Return the (x, y) coordinate for the center point of the cell that contains the specified text.  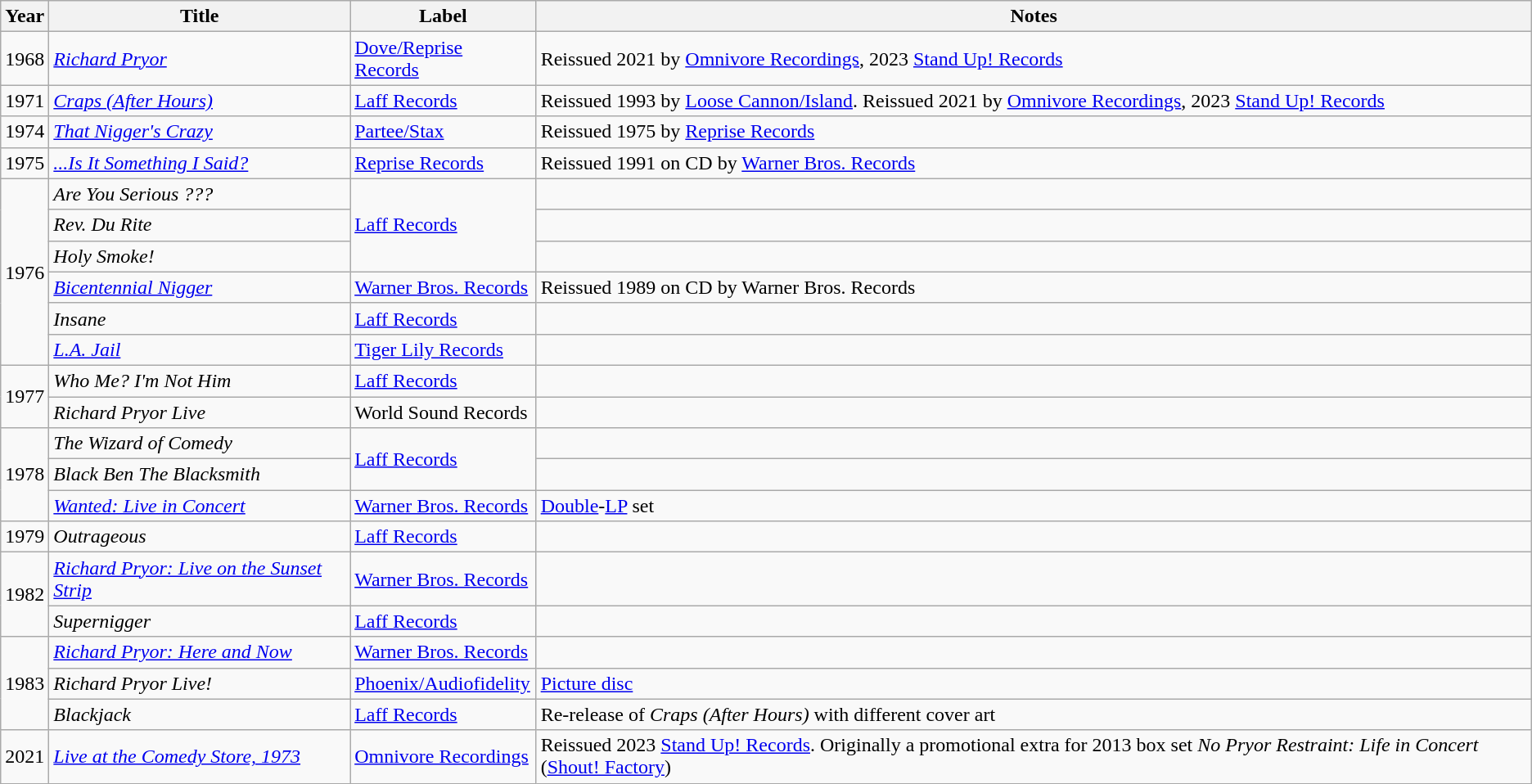
The Wizard of Comedy (200, 444)
Outrageous (200, 537)
Label (444, 16)
Reissued 1991 on CD by Warner Bros. Records (1034, 163)
Reissued 1989 on CD by Warner Bros. Records (1034, 287)
Richard Pryor Live! (200, 683)
Are You Serious ??? (200, 194)
Bicentennial Nigger (200, 287)
Insane (200, 318)
1983 (25, 683)
Who Me? I'm Not Him (200, 381)
1971 (25, 101)
1978 (25, 475)
Black Ben The Blacksmith (200, 475)
Craps (After Hours) (200, 101)
World Sound Records (444, 412)
Reissued 1993 by Loose Cannon/Island. Reissued 2021 by Omnivore Recordings, 2023 Stand Up! Records (1034, 101)
Supernigger (200, 621)
Notes (1034, 16)
Reissued 2021 by Omnivore Recordings, 2023 Stand Up! Records (1034, 59)
Live at the Comedy Store, 1973 (200, 756)
1982 (25, 594)
Richard Pryor Live (200, 412)
Richard Pryor: Live on the Sunset Strip (200, 579)
1974 (25, 132)
1968 (25, 59)
Tiger Lily Records (444, 349)
Wanted: Live in Concert (200, 506)
Double-LP set (1034, 506)
Picture disc (1034, 683)
Reissued 1975 by Reprise Records (1034, 132)
Holy Smoke! (200, 256)
...Is It Something I Said? (200, 163)
Partee/Stax (444, 132)
Richard Pryor (200, 59)
Year (25, 16)
1977 (25, 396)
L.A. Jail (200, 349)
That Nigger's Crazy (200, 132)
Reprise Records (444, 163)
Dove/Reprise Records (444, 59)
Omnivore Recordings (444, 756)
Rev. Du Rite (200, 225)
Richard Pryor: Here and Now (200, 652)
2021 (25, 756)
Reissued 2023 Stand Up! Records. Originally a promotional extra for 2013 box set No Pryor Restraint: Life in Concert (Shout! Factory) (1034, 756)
1976 (25, 272)
Blackjack (200, 714)
1979 (25, 537)
Title (200, 16)
Phoenix/Audiofidelity (444, 683)
1975 (25, 163)
Re-release of Craps (After Hours) with different cover art (1034, 714)
